Determine the (X, Y) coordinate at the center of the cell enclosing the given text.  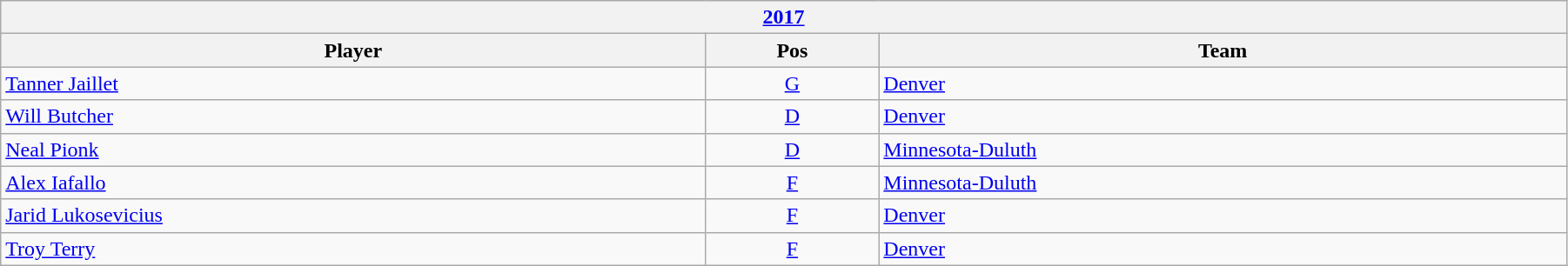
Neal Pionk (353, 150)
Will Butcher (353, 116)
Jarid Lukosevicius (353, 216)
Pos (792, 50)
G (792, 83)
2017 (784, 17)
Team (1223, 50)
Troy Terry (353, 249)
Alex Iafallo (353, 183)
Player (353, 50)
Tanner Jaillet (353, 83)
